Provide the [x, y] coordinate of the cell's center where the given text is located.  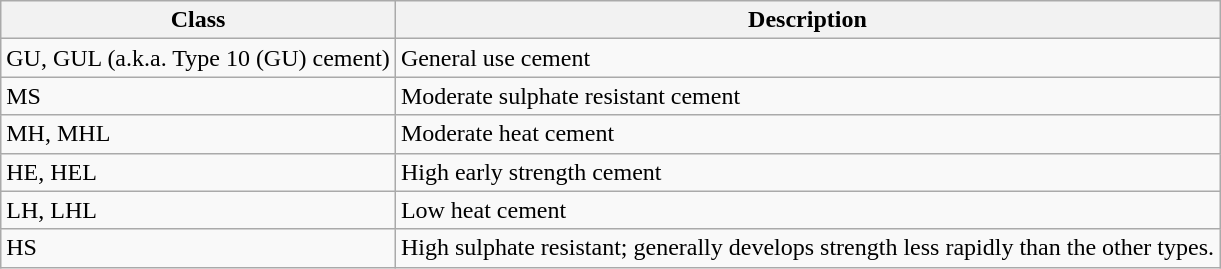
High early strength cement [807, 172]
GU, GUL (a.k.a. Type 10 (GU) cement) [198, 58]
Moderate heat cement [807, 134]
Class [198, 20]
HS [198, 248]
MH, MHL [198, 134]
HE, HEL [198, 172]
General use cement [807, 58]
Moderate sulphate resistant cement [807, 96]
Description [807, 20]
Low heat cement [807, 210]
LH, LHL [198, 210]
MS [198, 96]
High sulphate resistant; generally develops strength less rapidly than the other types. [807, 248]
